From the cell containing the given text, extract its center point as [X, Y] coordinate. 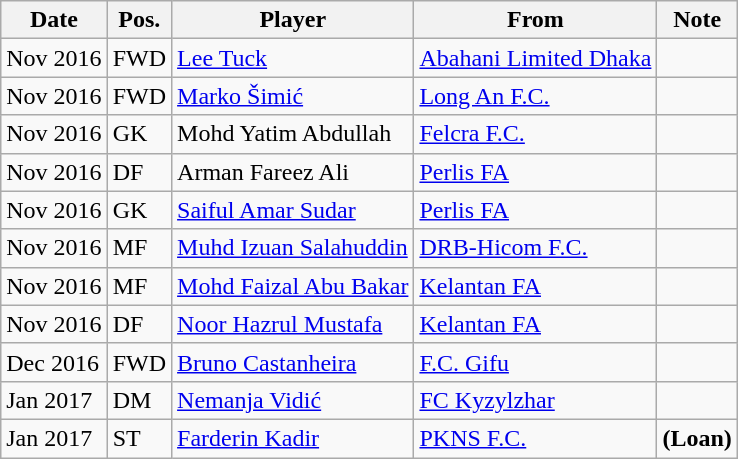
Arman Fareez Ali [293, 172]
Abahani Limited Dhaka [536, 58]
Felcra F.C. [536, 134]
Note [697, 20]
Saiful Amar Sudar [293, 210]
Date [54, 20]
Farderin Kadir [293, 438]
Noor Hazrul Mustafa [293, 324]
(Loan) [697, 438]
Muhd Izuan Salahuddin [293, 248]
Mohd Faizal Abu Bakar [293, 286]
DM [139, 400]
Long An F.C. [536, 96]
PKNS F.C. [536, 438]
From [536, 20]
Bruno Castanheira [293, 362]
Player [293, 20]
Pos. [139, 20]
Lee Tuck [293, 58]
Nemanja Vidić [293, 400]
ST [139, 438]
Dec 2016 [54, 362]
DRB-Hicom F.C. [536, 248]
Mohd Yatim Abdullah [293, 134]
FC Kyzylzhar [536, 400]
Marko Šimić [293, 96]
F.C. Gifu [536, 362]
